Return [x, y] of the center of cell containing provided text 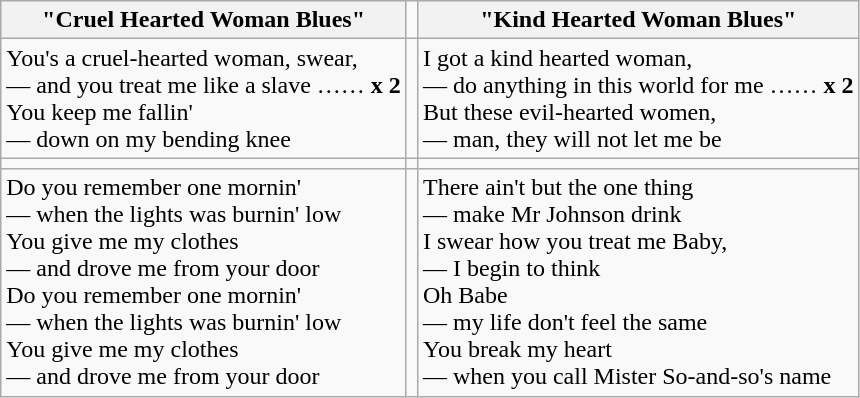
"Kind Hearted Woman Blues" [638, 20]
You's a cruel-hearted woman, swear, — and you treat me like a slave …… x 2You keep me fallin' — down on my bending knee [204, 98]
I got a kind hearted woman, — do anything in this world for me …… x 2 But these evil-hearted women, — man, they will not let me be [638, 98]
"Cruel Hearted Woman Blues" [204, 20]
